Identify which cell holds the provided text, then report its [x, y] central coordinate. 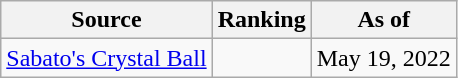
May 19, 2022 [384, 58]
Source [106, 20]
Ranking [262, 20]
Sabato's Crystal Ball [106, 58]
As of [384, 20]
